Return the [x, y] coordinate for the center point of the cell that contains the specified text.  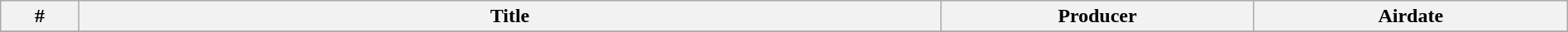
Airdate [1411, 16]
Title [509, 16]
# [40, 16]
Producer [1097, 16]
